Extract the (X, Y) coordinate from the center of the cell holding the provided text.  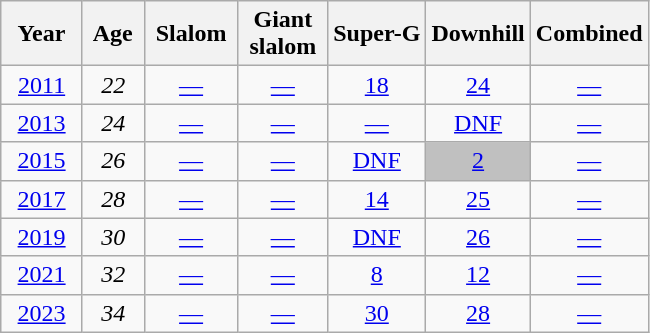
2017 (42, 199)
25 (478, 199)
2021 (42, 275)
22 (113, 85)
34 (113, 313)
32 (113, 275)
2011 (42, 85)
2013 (42, 123)
14 (377, 199)
Combined (589, 34)
Downhill (478, 34)
Year (42, 34)
Slalom (191, 34)
Giant slalom (283, 34)
Super-G (377, 34)
2 (478, 161)
2019 (42, 237)
2015 (42, 161)
12 (478, 275)
18 (377, 85)
Age (113, 34)
8 (377, 275)
2023 (42, 313)
